Detect which cell encompasses the target text, then output its (X, Y) center coordinate. 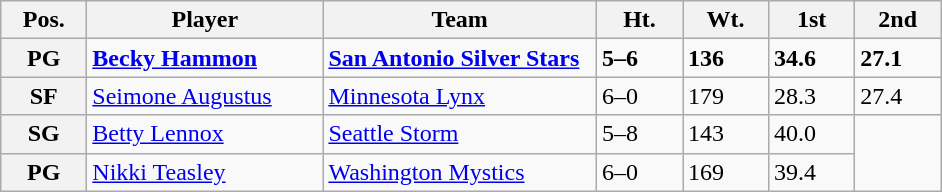
39.4 (812, 172)
5–6 (639, 58)
169 (725, 172)
Washington Mystics (460, 172)
Pos. (44, 20)
27.1 (898, 58)
Seimone Augustus (205, 96)
SG (44, 134)
34.6 (812, 58)
143 (725, 134)
Nikki Teasley (205, 172)
Minnesota Lynx (460, 96)
Betty Lennox (205, 134)
Seattle Storm (460, 134)
Wt. (725, 20)
2nd (898, 20)
1st (812, 20)
Becky Hammon (205, 58)
136 (725, 58)
28.3 (812, 96)
Player (205, 20)
27.4 (898, 96)
SF (44, 96)
San Antonio Silver Stars (460, 58)
Team (460, 20)
Ht. (639, 20)
5–8 (639, 134)
40.0 (812, 134)
179 (725, 96)
